Search for the cell housing the specified text and yield its [X, Y] center coordinate. 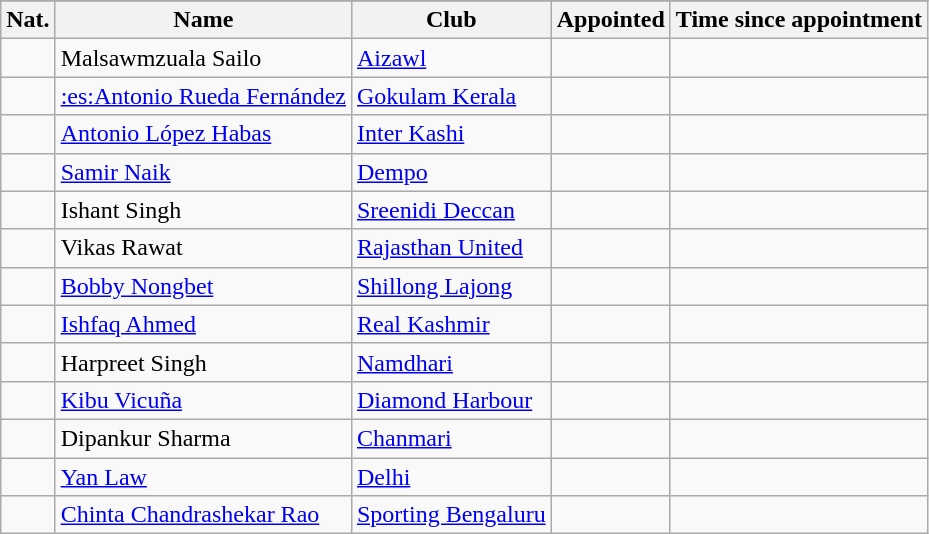
Chinta Chandrashekar Rao [203, 515]
Malsawmzuala Sailo [203, 58]
Chanmari [451, 438]
Namdhari [451, 362]
Sreenidi Deccan [451, 210]
:es:Antonio Rueda Fernández [203, 96]
Ishant Singh [203, 210]
Yan Law [203, 477]
Delhi [451, 477]
Samir Naik [203, 172]
Vikas Rawat [203, 248]
Harpreet Singh [203, 362]
Ishfaq Ahmed [203, 324]
Club [451, 20]
Appointed [610, 20]
Shillong Lajong [451, 286]
Real Kashmir [451, 324]
Nat. [28, 20]
Dempo [451, 172]
Inter Kashi [451, 134]
Diamond Harbour [451, 400]
Rajasthan United [451, 248]
Aizawl [451, 58]
Dipankur Sharma [203, 438]
Gokulam Kerala [451, 96]
Name [203, 20]
Sporting Bengaluru [451, 515]
Kibu Vicuña [203, 400]
Time since appointment [798, 20]
Antonio López Habas [203, 134]
Bobby Nongbet [203, 286]
